Determine the [X, Y] coordinate at the center of the cell enclosing the given text.  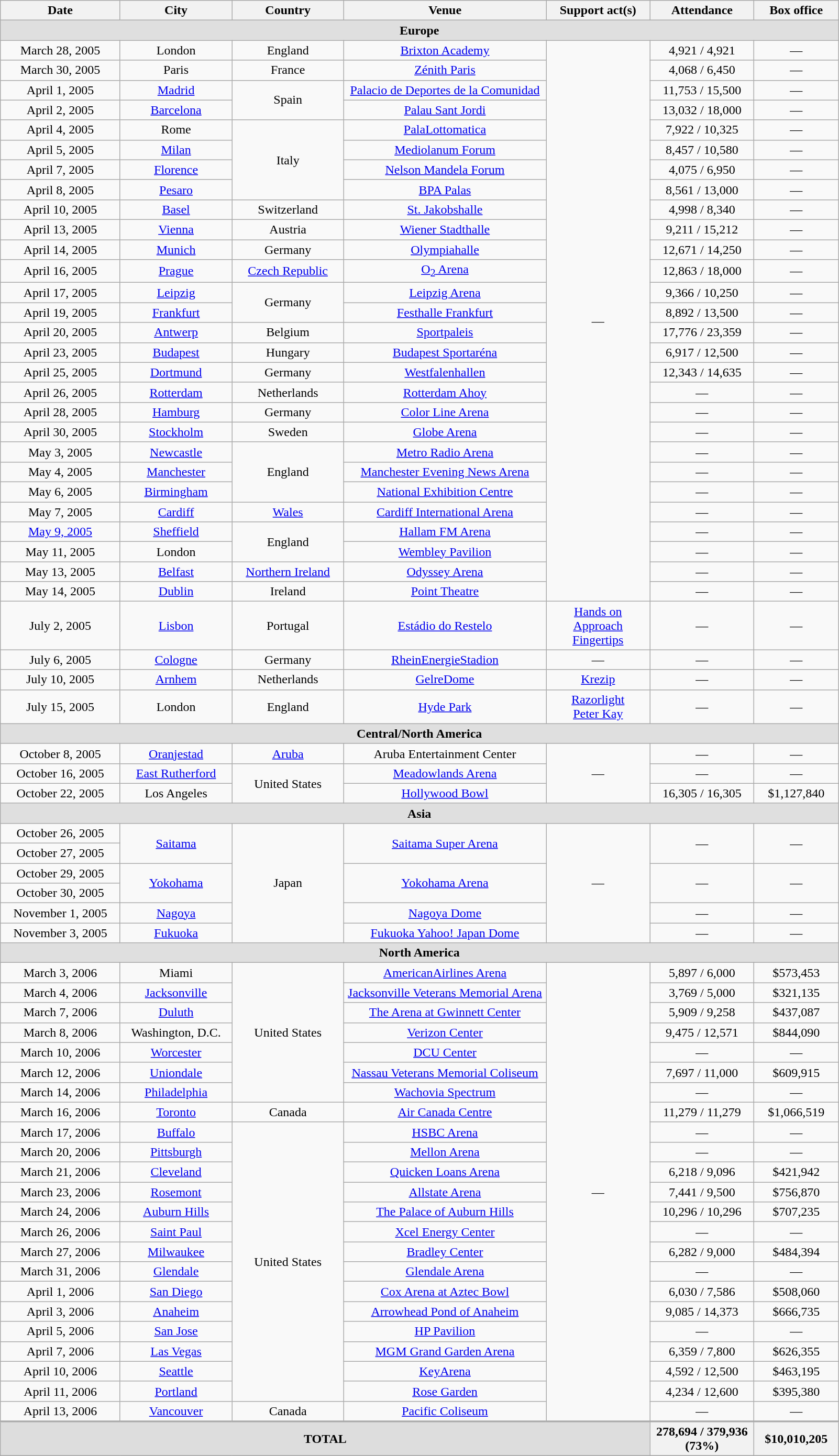
Dublin [176, 592]
Rose Garden [445, 1391]
March 16, 2006 [61, 1112]
5,897 / 6,000 [702, 973]
Aruba [288, 753]
March 10, 2006 [61, 1052]
March 27, 2006 [61, 1252]
$463,195 [796, 1371]
Aruba Entertainment Center [445, 753]
Yokohama Arena [445, 883]
Westfalenhallen [445, 372]
Nagoya Dome [445, 913]
Xcel Energy Center [445, 1232]
Date [61, 10]
Ireland [288, 592]
AmericanAirlines Arena [445, 973]
Dortmund [176, 372]
Olympiahalle [445, 250]
KeyArena [445, 1371]
St. Jakobshalle [445, 209]
Budapest [176, 352]
July 10, 2005 [61, 680]
November 3, 2005 [61, 933]
Asia [419, 813]
April 20, 2005 [61, 332]
13,032 / 18,000 [702, 110]
Birmingham [176, 492]
Glendale [176, 1272]
O2 Arena [445, 271]
$844,090 [796, 1032]
$508,060 [796, 1292]
March 7, 2006 [61, 1013]
April 8, 2005 [61, 190]
March 4, 2006 [61, 993]
Arnhem [176, 680]
Festhalle Frankfurt [445, 313]
6,218 / 9,096 [702, 1172]
$10,010,205 [796, 1438]
8,892 / 13,500 [702, 313]
April 13, 2005 [61, 229]
4,075 / 6,950 [702, 170]
April 25, 2005 [61, 372]
July 2, 2005 [61, 626]
MGM Grand Garden Arena [445, 1351]
April 23, 2005 [61, 352]
Basel [176, 209]
Fukuoka [176, 933]
Support act(s) [598, 10]
RheinEnergieStadion [445, 660]
278,694 / 379,936 (73%) [702, 1438]
April 1, 2006 [61, 1292]
Washington, D.C. [176, 1032]
Cox Arena at Aztec Bowl [445, 1292]
Central/North America [419, 733]
Vienna [176, 229]
Lisbon [176, 626]
Rome [176, 130]
March 8, 2006 [61, 1032]
Sportpaleis [445, 332]
France [288, 70]
6,359 / 7,800 [702, 1351]
16,305 / 16,305 [702, 793]
HSBC Arena [445, 1132]
Barcelona [176, 110]
Oranjestad [176, 753]
Vancouver [176, 1411]
April 5, 2005 [61, 150]
April 30, 2005 [61, 432]
Milwaukee [176, 1252]
April 10, 2005 [61, 209]
$756,870 [796, 1192]
Stockholm [176, 432]
Razorlight Peter Kay [598, 707]
Japan [288, 883]
Uniondale [176, 1072]
Manchester Evening News Arena [445, 472]
Hungary [288, 352]
May 9, 2005 [61, 532]
Country [288, 10]
Switzerland [288, 209]
4,592 / 12,500 [702, 1371]
Europe [419, 30]
Mellon Arena [445, 1152]
4,921 / 4,921 [702, 50]
The Arena at Gwinnett Center [445, 1013]
17,776 / 23,359 [702, 332]
July 6, 2005 [61, 660]
Toronto [176, 1112]
Leipzig Arena [445, 293]
Cardiff International Arena [445, 512]
$437,087 [796, 1013]
October 22, 2005 [61, 793]
San Diego [176, 1292]
6,917 / 12,500 [702, 352]
Quicken Loans Arena [445, 1172]
Air Canada Centre [445, 1112]
Attendance [702, 10]
Northern Ireland [288, 572]
October 26, 2005 [61, 833]
Sheffield [176, 532]
Verizon Center [445, 1032]
7,922 / 10,325 [702, 130]
Austria [288, 229]
Hallam FM Arena [445, 532]
Hyde Park [445, 707]
6,030 / 7,586 [702, 1292]
12,343 / 14,635 [702, 372]
Belgium [288, 332]
Miami [176, 973]
Wales [288, 512]
April 7, 2006 [61, 1351]
March 28, 2005 [61, 50]
Estádio do Restelo [445, 626]
Duluth [176, 1013]
Madrid [176, 90]
8,457 / 10,580 [702, 150]
Prague [176, 271]
Odyssey Arena [445, 572]
October 8, 2005 [61, 753]
4,068 / 6,450 [702, 70]
HP Pavilion [445, 1331]
April 14, 2005 [61, 250]
$1,127,840 [796, 793]
Paris [176, 70]
Cardiff [176, 512]
Allstate Arena [445, 1192]
10,296 / 10,296 [702, 1212]
Palau Sant Jordi [445, 110]
Yokohama [176, 883]
October 16, 2005 [61, 773]
Bradley Center [445, 1252]
Meadowlands Arena [445, 773]
PalaLottomatica [445, 130]
Fukuoka Yahoo! Japan Dome [445, 933]
7,697 / 11,000 [702, 1072]
$707,235 [796, 1212]
April 11, 2006 [61, 1391]
Portland [176, 1391]
March 31, 2006 [61, 1272]
Spain [288, 100]
Pacific Coliseum [445, 1411]
Rotterdam Ahoy [445, 392]
Belfast [176, 572]
March 23, 2006 [61, 1192]
October 29, 2005 [61, 873]
4,234 / 12,600 [702, 1391]
Manchester [176, 472]
Wachovia Spectrum [445, 1092]
Globe Arena [445, 432]
April 4, 2005 [61, 130]
Glendale Arena [445, 1272]
San Jose [176, 1331]
March 3, 2006 [61, 973]
DCU Center [445, 1052]
May 3, 2005 [61, 452]
April 10, 2006 [61, 1371]
BPA Palas [445, 190]
Palacio de Deportes de la Comunidad [445, 90]
Box office [796, 10]
Pesaro [176, 190]
Hands on Approach Fingertips [598, 626]
Portugal [288, 626]
$421,942 [796, 1172]
Arrowhead Pond of Anaheim [445, 1311]
March 30, 2005 [61, 70]
7,441 / 9,500 [702, 1192]
Hollywood Bowl [445, 793]
City [176, 10]
Rosemont [176, 1192]
Cleveland [176, 1172]
Point Theatre [445, 592]
May 11, 2005 [61, 552]
Seattle [176, 1371]
11,279 / 11,279 [702, 1112]
Rotterdam [176, 392]
Budapest Sportaréna [445, 352]
Nassau Veterans Memorial Coliseum [445, 1072]
$1,066,519 [796, 1112]
Saitama Super Arena [445, 843]
Jacksonville [176, 993]
April 19, 2005 [61, 313]
Saint Paul [176, 1232]
9,085 / 14,373 [702, 1311]
April 26, 2005 [61, 392]
April 28, 2005 [61, 412]
Nagoya [176, 913]
Anaheim [176, 1311]
May 7, 2005 [61, 512]
May 13, 2005 [61, 572]
11,753 / 15,500 [702, 90]
Milan [176, 150]
Brixton Academy [445, 50]
Wiener Stadthalle [445, 229]
Italy [288, 160]
12,863 / 18,000 [702, 271]
May 14, 2005 [61, 592]
$321,135 [796, 993]
April 5, 2006 [61, 1331]
March 24, 2006 [61, 1212]
April 7, 2005 [61, 170]
Wembley Pavilion [445, 552]
April 17, 2005 [61, 293]
$609,915 [796, 1072]
Metro Radio Arena [445, 452]
May 6, 2005 [61, 492]
Cologne [176, 660]
April 1, 2005 [61, 90]
Color Line Arena [445, 412]
Los Angeles [176, 793]
Frankfurt [176, 313]
5,909 / 9,258 [702, 1013]
North America [419, 953]
March 20, 2006 [61, 1152]
March 21, 2006 [61, 1172]
Florence [176, 170]
March 26, 2006 [61, 1232]
9,475 / 12,571 [702, 1032]
8,561 / 13,000 [702, 190]
$666,735 [796, 1311]
4,998 / 8,340 [702, 209]
July 15, 2005 [61, 707]
GelreDome [445, 680]
April 3, 2006 [61, 1311]
Pittsburgh [176, 1152]
Philadelphia [176, 1092]
$626,355 [796, 1351]
Mediolanum Forum [445, 150]
April 16, 2005 [61, 271]
Saitama [176, 843]
$484,394 [796, 1252]
Sweden [288, 432]
Worcester [176, 1052]
March 12, 2006 [61, 1072]
Nelson Mandela Forum [445, 170]
$395,380 [796, 1391]
$573,453 [796, 973]
April 13, 2006 [61, 1411]
Krezip [598, 680]
The Palace of Auburn Hills [445, 1212]
Las Vegas [176, 1351]
Zénith Paris [445, 70]
TOTAL [325, 1438]
October 27, 2005 [61, 853]
12,671 / 14,250 [702, 250]
May 4, 2005 [61, 472]
Venue [445, 10]
November 1, 2005 [61, 913]
April 2, 2005 [61, 110]
9,366 / 10,250 [702, 293]
East Rutherford [176, 773]
Auburn Hills [176, 1212]
Leipzig [176, 293]
Jacksonville Veterans Memorial Arena [445, 993]
October 30, 2005 [61, 893]
6,282 / 9,000 [702, 1252]
National Exhibition Centre [445, 492]
March 17, 2006 [61, 1132]
Newcastle [176, 452]
Hamburg [176, 412]
9,211 / 15,212 [702, 229]
Czech Republic [288, 271]
Antwerp [176, 332]
Munich [176, 250]
3,769 / 5,000 [702, 993]
Buffalo [176, 1132]
March 14, 2006 [61, 1092]
